Locate the cell with the specified text and output its (X, Y) center coordinate. 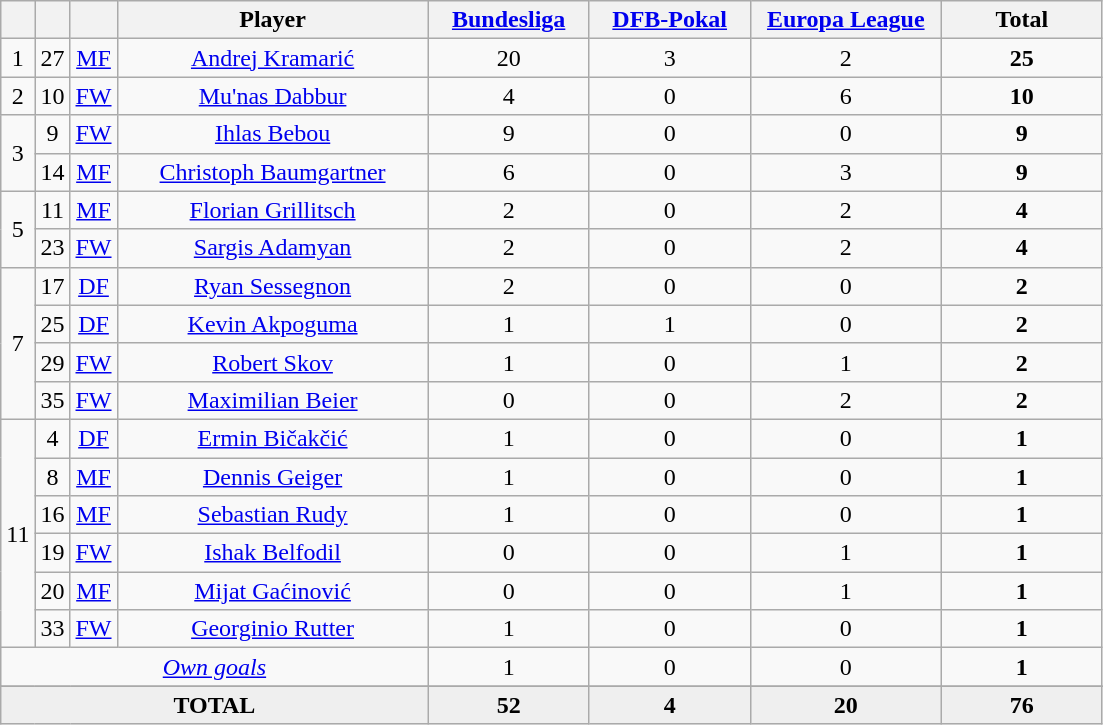
7 (18, 343)
Andrej Kramarić (272, 58)
Ermin Bičakčić (272, 438)
Georginio Rutter (272, 629)
5 (18, 229)
16 (52, 515)
Mu'nas Dabbur (272, 96)
Europa League (846, 20)
Sargis Adamyan (272, 248)
Dennis Geiger (272, 477)
Robert Skov (272, 362)
Total (1022, 20)
Christoph Baumgartner (272, 172)
27 (52, 58)
DFB-Pokal (670, 20)
Florian Grillitsch (272, 210)
29 (52, 362)
17 (52, 286)
TOTAL (214, 705)
23 (52, 248)
Sebastian Rudy (272, 515)
Ihlas Bebou (272, 134)
Maximilian Beier (272, 400)
Ishak Belfodil (272, 553)
Player (272, 20)
Bundesliga (508, 20)
Mijat Gaćinović (272, 591)
52 (508, 705)
14 (52, 172)
Own goals (214, 667)
Kevin Akpoguma (272, 324)
33 (52, 629)
35 (52, 400)
8 (52, 477)
76 (1022, 705)
Ryan Sessegnon (272, 286)
19 (52, 553)
